Scan for the cell matching the given text and deliver its [X, Y] coordinate at center. 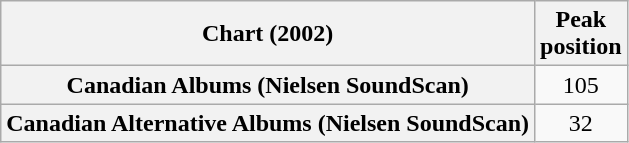
Canadian Albums (Nielsen SoundScan) [268, 85]
Canadian Alternative Albums (Nielsen SoundScan) [268, 123]
105 [581, 85]
Chart (2002) [268, 34]
32 [581, 123]
Peakposition [581, 34]
